Determine the (x, y) coordinate at the center of the cell enclosing the given text.  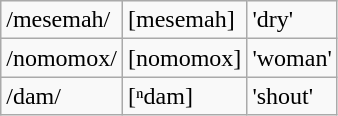
'woman' (292, 58)
[mesemah] (184, 20)
[nomomox] (184, 58)
'shout' (292, 96)
[ⁿdam] (184, 96)
'dry' (292, 20)
/dam/ (62, 96)
/mesemah/ (62, 20)
/nomomox/ (62, 58)
